Provide the (X, Y) coordinate of the cell's center where the given text is located.  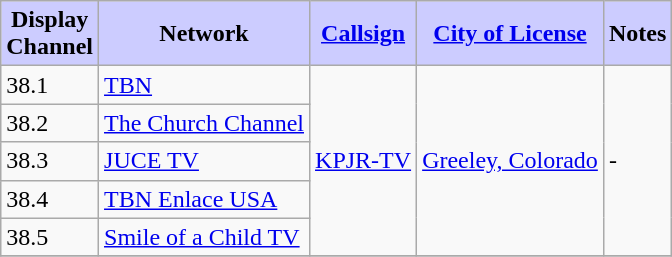
Notes (637, 34)
38.3 (50, 161)
KPJR-TV (364, 161)
38.5 (50, 237)
TBN (204, 85)
Greeley, Colorado (510, 161)
JUCE TV (204, 161)
Smile of a Child TV (204, 237)
The Church Channel (204, 123)
Network (204, 34)
DisplayChannel (50, 34)
38.2 (50, 123)
TBN Enlace USA (204, 199)
Callsign (364, 34)
38.1 (50, 85)
City of License (510, 34)
- (637, 161)
38.4 (50, 199)
